Determine the (x, y) coordinate at the center of the cell enclosing the given text.  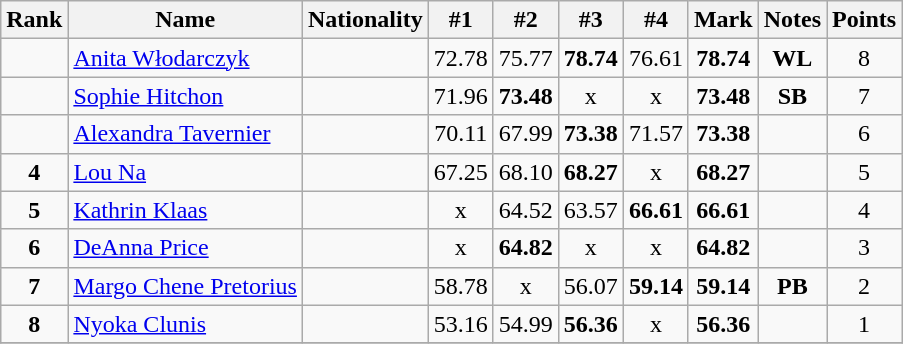
#1 (460, 20)
3 (864, 248)
Kathrin Klaas (186, 210)
#4 (656, 20)
58.78 (460, 286)
Name (186, 20)
Mark (723, 20)
Lou Na (186, 172)
1 (864, 324)
Margo Chene Pretorius (186, 286)
#3 (590, 20)
67.99 (526, 134)
71.96 (460, 96)
WL (792, 58)
63.57 (590, 210)
Rank (34, 20)
64.52 (526, 210)
68.10 (526, 172)
72.78 (460, 58)
75.77 (526, 58)
54.99 (526, 324)
70.11 (460, 134)
71.57 (656, 134)
Nationality (365, 20)
2 (864, 286)
53.16 (460, 324)
DeAnna Price (186, 248)
Points (864, 20)
PB (792, 286)
76.61 (656, 58)
Notes (792, 20)
Alexandra Tavernier (186, 134)
56.07 (590, 286)
67.25 (460, 172)
Anita Włodarczyk (186, 58)
Nyoka Clunis (186, 324)
SB (792, 96)
Sophie Hitchon (186, 96)
#2 (526, 20)
